Return [X, Y] of the center of cell containing provided text 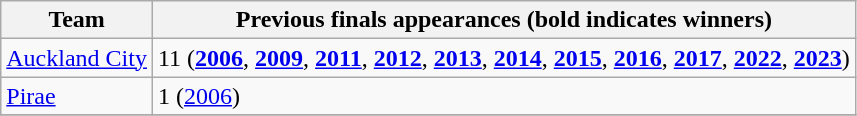
Auckland City [77, 58]
Pirae [77, 96]
Team [77, 20]
Previous finals appearances (bold indicates winners) [504, 20]
11 (2006, 2009, 2011, 2012, 2013, 2014, 2015, 2016, 2017, 2022, 2023) [504, 58]
1 (2006) [504, 96]
